Extract the [X, Y] coordinate from the center of the cell holding the provided text.  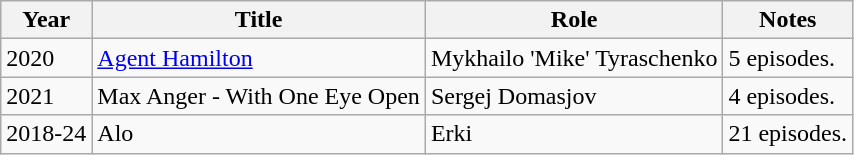
2020 [46, 58]
Max Anger - With One Eye Open [259, 96]
2021 [46, 96]
5 episodes. [788, 58]
4 episodes. [788, 96]
Role [574, 20]
2018-24 [46, 134]
21 episodes. [788, 134]
Title [259, 20]
Agent Hamilton [259, 58]
Erki [574, 134]
Mykhailo 'Mike' Tyraschenko [574, 58]
Year [46, 20]
Sergej Domasjov [574, 96]
Alo [259, 134]
Notes [788, 20]
